Identify which cell holds the provided text, then report its (X, Y) central coordinate. 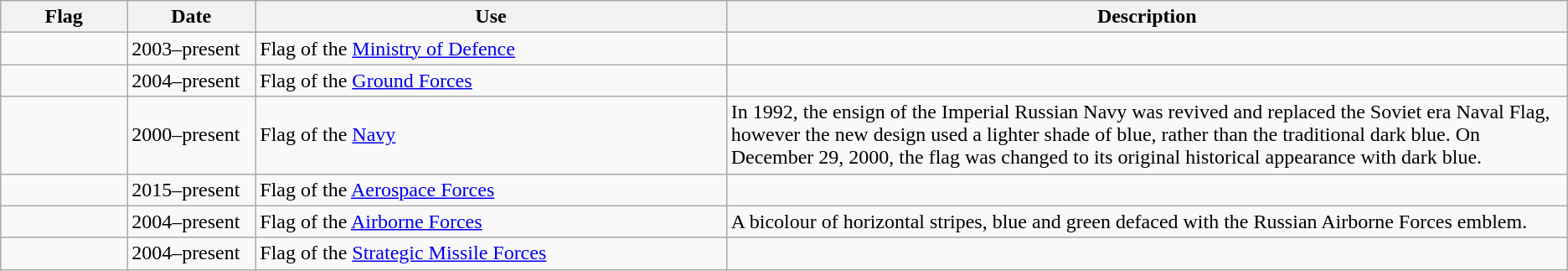
Flag of the Navy (491, 135)
Flag of the Airborne Forces (491, 221)
Flag (64, 17)
Flag of the Ground Forces (491, 81)
Flag of the Strategic Missile Forces (491, 253)
Flag of the Ministry of Defence (491, 49)
2003–present (191, 49)
Use (491, 17)
Flag of the Aerospace Forces (491, 190)
Date (191, 17)
2015–present (191, 190)
Description (1147, 17)
2000–present (191, 135)
A bicolour of horizontal stripes, blue and green defaced with the Russian Airborne Forces emblem. (1147, 221)
